Return (x, y) of the center of cell containing provided text 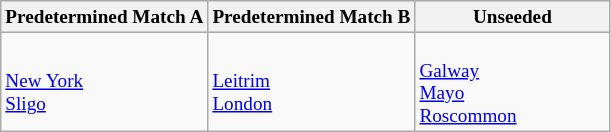
Unseeded (512, 17)
Predetermined Match A (104, 17)
New York Sligo (104, 82)
Predetermined Match B (312, 17)
Galway Mayo Roscommon (512, 82)
Leitrim London (312, 82)
